Find where the given text appears and provide that cell's center as [x, y] coordinate. 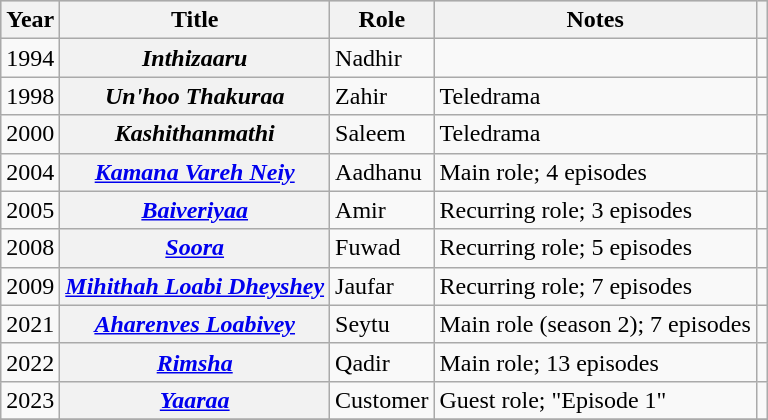
2000 [30, 134]
Kamana Vareh Neiy [195, 172]
Aadhanu [382, 172]
Zahir [382, 96]
2004 [30, 172]
2005 [30, 210]
1994 [30, 58]
Fuwad [382, 248]
Jaufar [382, 286]
Role [382, 20]
Mihithah Loabi Dheyshey [195, 286]
Seytu [382, 324]
Main role; 4 episodes [595, 172]
Aharenves Loabivey [195, 324]
Year [30, 20]
2023 [30, 400]
Amir [382, 210]
Recurring role; 7 episodes [595, 286]
1998 [30, 96]
2009 [30, 286]
Un'hoo Thakuraa [195, 96]
2008 [30, 248]
Nadhir [382, 58]
Yaaraa [195, 400]
Rimsha [195, 362]
Recurring role; 5 episodes [595, 248]
Main role; 13 episodes [595, 362]
Baiveriyaa [195, 210]
2022 [30, 362]
Guest role; "Episode 1" [595, 400]
Saleem [382, 134]
Main role (season 2); 7 episodes [595, 324]
Soora [195, 248]
Notes [595, 20]
Title [195, 20]
Kashithanmathi [195, 134]
Customer [382, 400]
Inthizaaru [195, 58]
Recurring role; 3 episodes [595, 210]
2021 [30, 324]
Qadir [382, 362]
